Return the [X, Y] coordinate for the center point of the cell that contains the specified text.  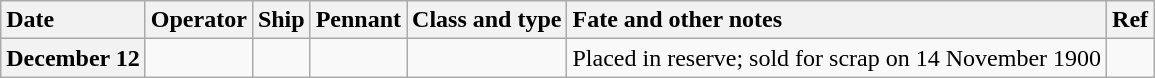
Date [74, 20]
Ship [281, 20]
Fate and other notes [837, 20]
December 12 [74, 58]
Pennant [358, 20]
Operator [198, 20]
Ref [1130, 20]
Placed in reserve; sold for scrap on 14 November 1900 [837, 58]
Class and type [487, 20]
